Detect which cell encompasses the target text, then output its [x, y] center coordinate. 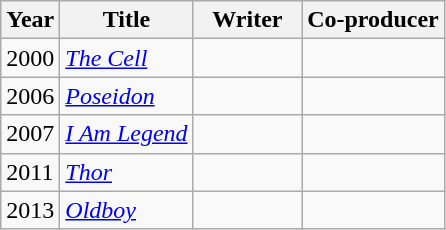
Writer [248, 20]
2011 [30, 172]
Year [30, 20]
I Am Legend [126, 134]
Title [126, 20]
Poseidon [126, 96]
Oldboy [126, 210]
2013 [30, 210]
2000 [30, 58]
2007 [30, 134]
Thor [126, 172]
The Cell [126, 58]
2006 [30, 96]
Co-producer [374, 20]
